Return [X, Y] of the center of cell containing provided text 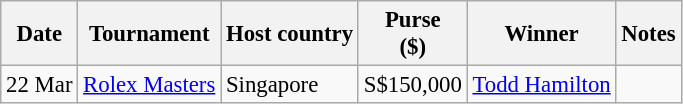
Winner [542, 34]
Rolex Masters [150, 85]
Tournament [150, 34]
Singapore [290, 85]
22 Mar [40, 85]
S$150,000 [412, 85]
Host country [290, 34]
Notes [648, 34]
Date [40, 34]
Todd Hamilton [542, 85]
Purse($) [412, 34]
